For the text-containing cell, return its midpoint in (x, y) coordinate format. 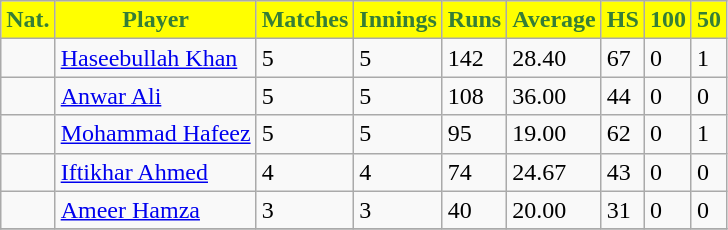
67 (622, 58)
Mohammad Hafeez (156, 134)
50 (708, 20)
62 (622, 134)
43 (622, 172)
Innings (398, 20)
31 (622, 210)
28.40 (554, 58)
Ameer Hamza (156, 210)
Anwar Ali (156, 96)
74 (474, 172)
36.00 (554, 96)
Iftikhar Ahmed (156, 172)
24.67 (554, 172)
Haseebullah Khan (156, 58)
Average (554, 20)
HS (622, 20)
40 (474, 210)
Matches (305, 20)
Runs (474, 20)
142 (474, 58)
19.00 (554, 134)
Player (156, 20)
20.00 (554, 210)
100 (668, 20)
108 (474, 96)
44 (622, 96)
Nat. (28, 20)
95 (474, 134)
